Scan for the cell matching the given text and deliver its [X, Y] coordinate at center. 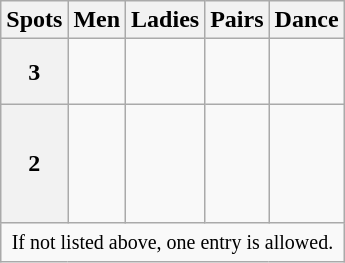
Pairs [237, 20]
3 [34, 72]
Men [97, 20]
Spots [34, 20]
Ladies [166, 20]
2 [34, 164]
If not listed above, one entry is allowed. [172, 242]
Dance [306, 20]
